Detect which cell encompasses the target text, then output its (x, y) center coordinate. 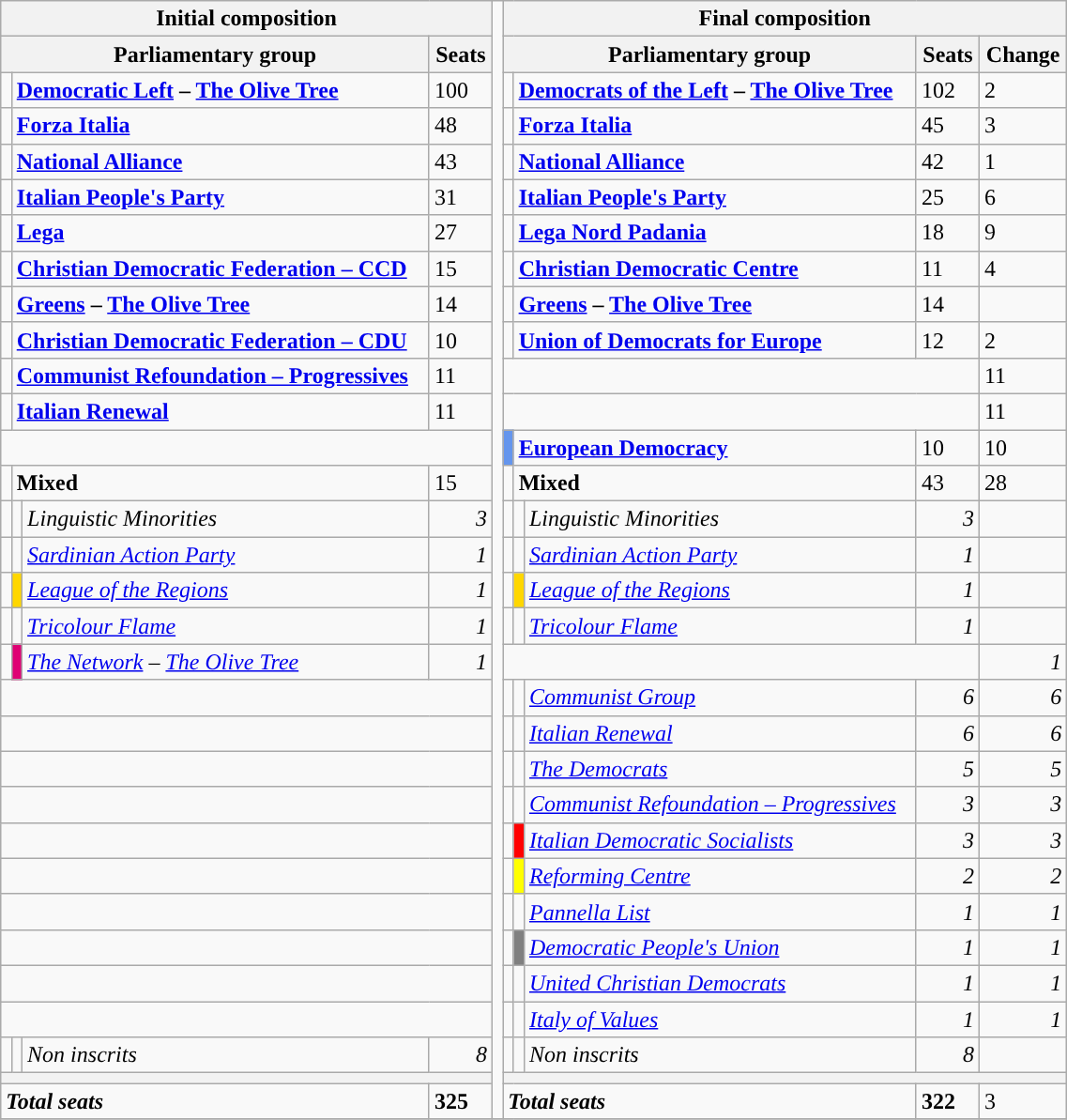
102 (948, 90)
The Democrats (720, 769)
Union of Democrats for Europe (715, 340)
Initial composition (247, 19)
48 (460, 126)
18 (948, 233)
Lega (220, 233)
Democratic People's Union (720, 947)
12 (948, 340)
Final composition (785, 19)
4 (1023, 268)
United Christian Democrats (720, 983)
European Democracy (715, 448)
325 (460, 1101)
Reforming Centre (720, 876)
322 (948, 1101)
Christian Democratic Federation – CDU (220, 340)
31 (460, 197)
Italy of Values (720, 1019)
42 (948, 161)
The Network – The Olive Tree (226, 662)
Pannella List (720, 912)
25 (948, 197)
Communist Group (720, 698)
Christian Democratic Federation – CCD (220, 268)
Change (1023, 54)
Democrats of the Left – The Olive Tree (715, 90)
27 (460, 233)
Democratic Left – The Olive Tree (220, 90)
100 (460, 90)
45 (948, 126)
Italian Democratic Socialists (720, 840)
Christian Democratic Centre (715, 268)
9 (1023, 233)
Lega Nord Padania (715, 233)
28 (1023, 483)
